Search for the cell housing the specified text and yield its (X, Y) center coordinate. 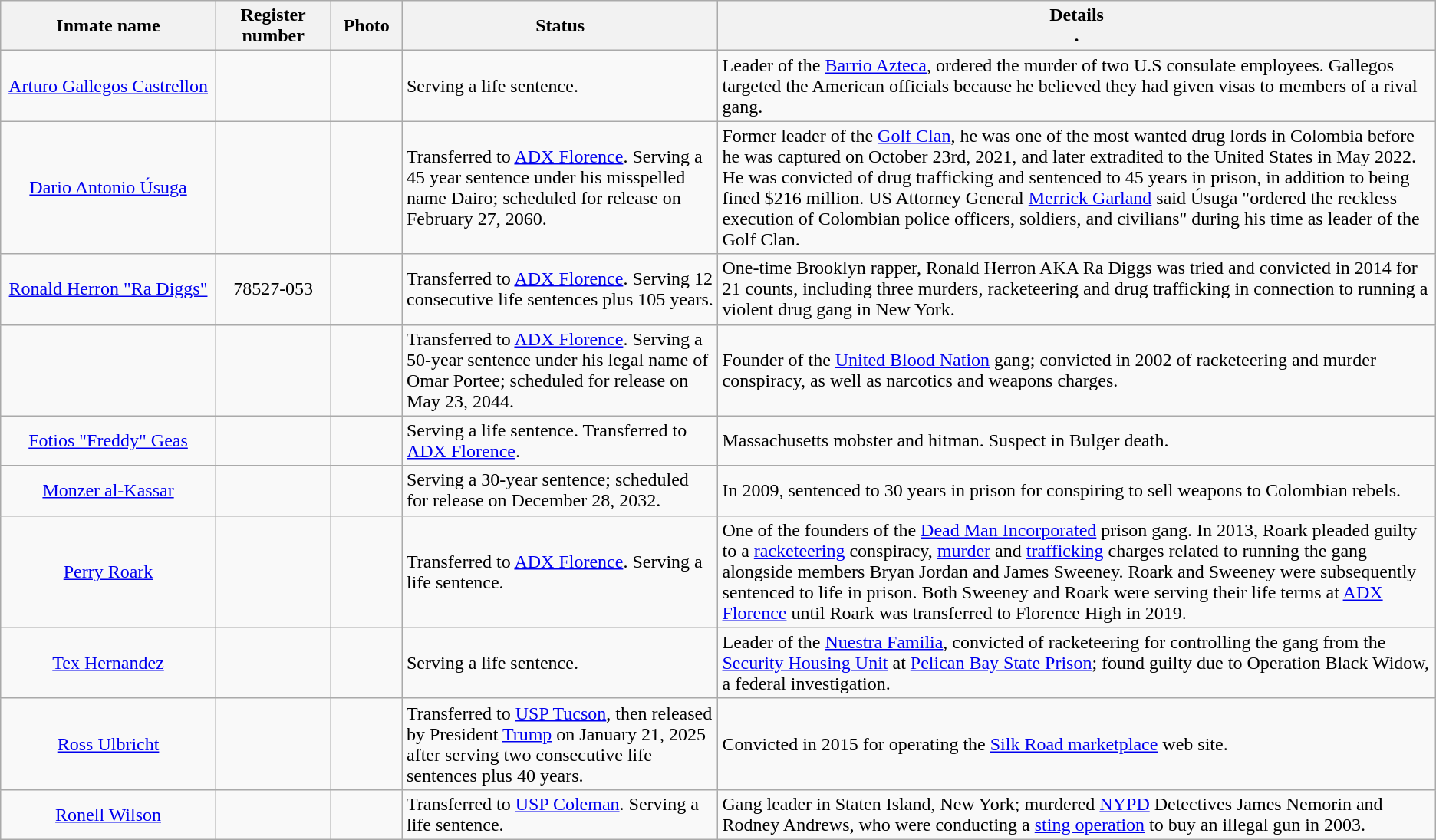
Status (560, 26)
Transferred to USP Tucson, then released by President Trump on January 21, 2025 after serving two consecutive life sentences plus 40 years. (560, 744)
Ronald Herron "Ra Diggs" (109, 289)
Transferred to ADX Florence. Serving a 50-year sentence under his legal name of Omar Portee; scheduled for release on May 23, 2044. (560, 370)
Ronell Wilson (109, 815)
Inmate name (109, 26)
Arturo Gallegos Castrellon (109, 86)
In 2009, sentenced to 30 years in prison for conspiring to sell weapons to Colombian rebels. (1077, 491)
Founder of the United Blood Nation gang; convicted in 2002 of racketeering and murder conspiracy, as well as narcotics and weapons charges. (1077, 370)
78527-053 (273, 289)
Ross Ulbricht (109, 744)
Transferred to ADX Florence. Serving 12 consecutive life sentences plus 105 years. (560, 289)
Fotios "Freddy" Geas (109, 440)
Monzer al-Kassar (109, 491)
Serving a 30-year sentence; scheduled for release on December 28, 2032. (560, 491)
Convicted in 2015 for operating the Silk Road marketplace web site. (1077, 744)
Dario Antonio Úsuga (109, 187)
Transferred to ADX Florence. Serving a 45 year sentence under his misspelled name Dairo; scheduled for release on February 27, 2060. (560, 187)
Details. (1077, 26)
Register number (273, 26)
Photo (367, 26)
Tex Hernandez (109, 663)
Perry Roark (109, 572)
Transferred to ADX Florence. Serving a life sentence. (560, 572)
Serving a life sentence. Transferred to ADX Florence. (560, 440)
Massachusetts mobster and hitman. Suspect in Bulger death. (1077, 440)
Transferred to USP Coleman. Serving a life sentence. (560, 815)
